For the text-containing cell, return its midpoint in [x, y] coordinate format. 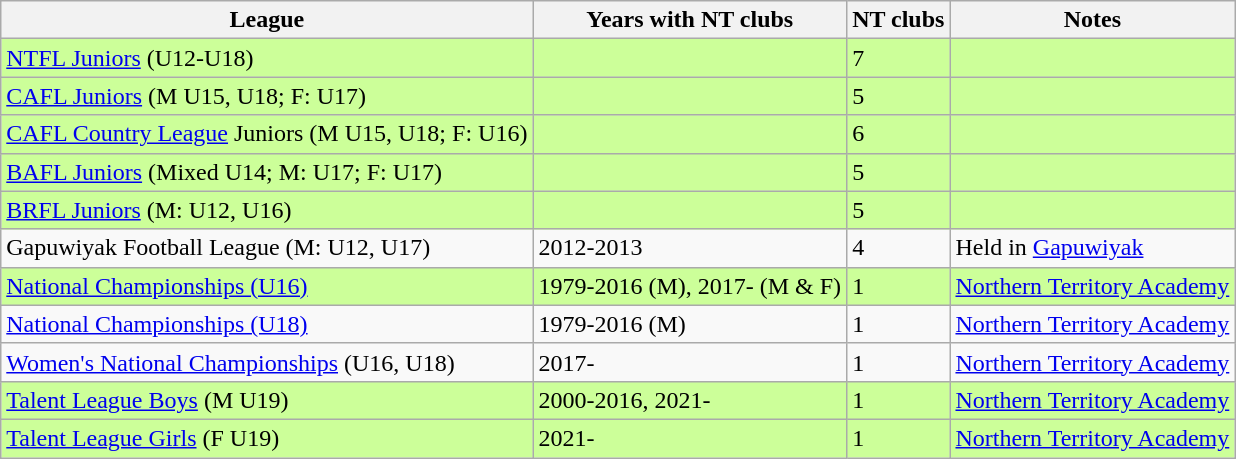
2012-2013 [690, 248]
4 [898, 248]
2017- [690, 362]
Talent League Girls (F U19) [267, 438]
1979-2016 (M), 2017- (M & F) [690, 286]
1979-2016 (M) [690, 324]
Years with NT clubs [690, 20]
League [267, 20]
Gapuwiyak Football League (M: U12, U17) [267, 248]
CAFL Country League Juniors (M U15, U18; F: U16) [267, 134]
NT clubs [898, 20]
7 [898, 58]
Notes [1092, 20]
NTFL Juniors (U12-U18) [267, 58]
Talent League Boys (M U19) [267, 400]
6 [898, 134]
Women's National Championships (U16, U18) [267, 362]
BAFL Juniors (Mixed U14; M: U17; F: U17) [267, 172]
BRFL Juniors (M: U12, U16) [267, 210]
National Championships (U16) [267, 286]
National Championships (U18) [267, 324]
2000-2016, 2021- [690, 400]
CAFL Juniors (M U15, U18; F: U17) [267, 96]
Held in Gapuwiyak [1092, 248]
2021- [690, 438]
